Locate the cell with the specified text and output its [X, Y] center coordinate. 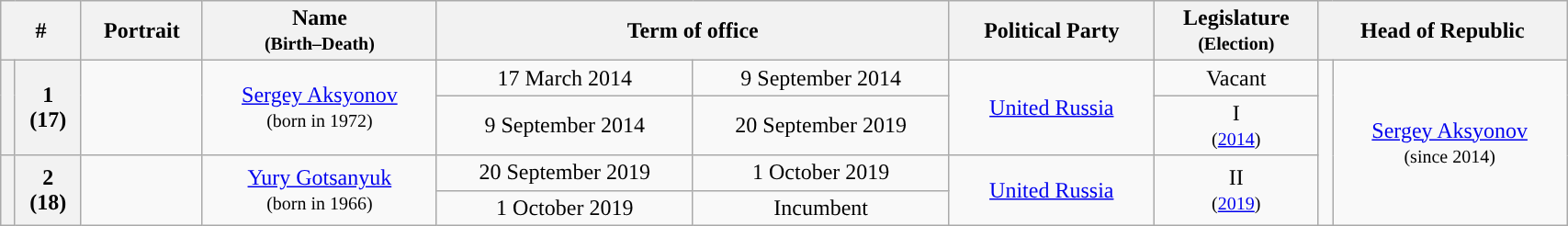
Sergey Aksyonov(since 2014) [1450, 143]
Name(Birth–Death) [320, 31]
Portrait [141, 31]
Head of Republic [1442, 31]
1(17) [48, 108]
Legislature(Election) [1236, 31]
17 March 2014 [564, 78]
Term of office [693, 31]
# [41, 31]
Yury Gotsanyuk(born in 1966) [320, 190]
Incumbent [821, 208]
Vacant [1236, 78]
II(2019) [1236, 190]
2(18) [48, 190]
Political Party [1051, 31]
I(2014) [1236, 125]
Sergey Aksyonov(born in 1972) [320, 108]
